Pinpoint the cell where the given text exists, returning its [X, Y] midpoint coordinate. 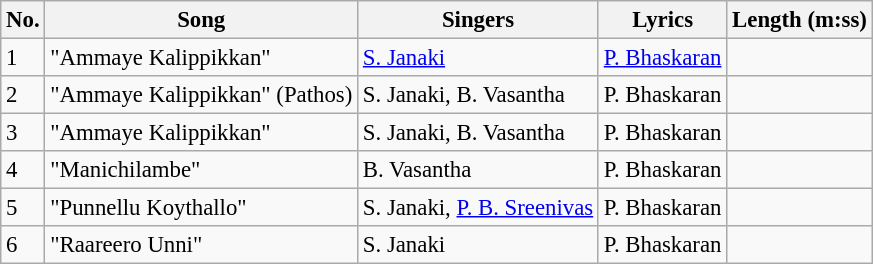
No. [23, 20]
2 [23, 95]
B. Vasantha [478, 170]
5 [23, 208]
1 [23, 58]
Song [202, 20]
"Manichilambe" [202, 170]
Lyrics [662, 20]
6 [23, 245]
4 [23, 170]
"Ammaye Kalippikkan" (Pathos) [202, 95]
Length (m:ss) [800, 20]
3 [23, 133]
"Raareero Unni" [202, 245]
"Punnellu Koythallo" [202, 208]
S. Janaki, P. B. Sreenivas [478, 208]
Singers [478, 20]
